From the cell containing the given text, extract its center point as [x, y] coordinate. 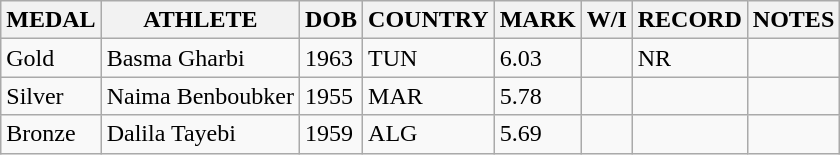
1955 [332, 96]
Dalila Tayebi [200, 134]
1959 [332, 134]
Basma Gharbi [200, 58]
MEDAL [51, 20]
DOB [332, 20]
5.69 [538, 134]
ATHLETE [200, 20]
1963 [332, 58]
MAR [429, 96]
NR [690, 58]
Bronze [51, 134]
Naima Benboubker [200, 96]
NOTES [793, 20]
6.03 [538, 58]
TUN [429, 58]
W/I [606, 20]
5.78 [538, 96]
COUNTRY [429, 20]
RECORD [690, 20]
ALG [429, 134]
MARK [538, 20]
Silver [51, 96]
Gold [51, 58]
